Pinpoint the cell where the given text exists, returning its (X, Y) midpoint coordinate. 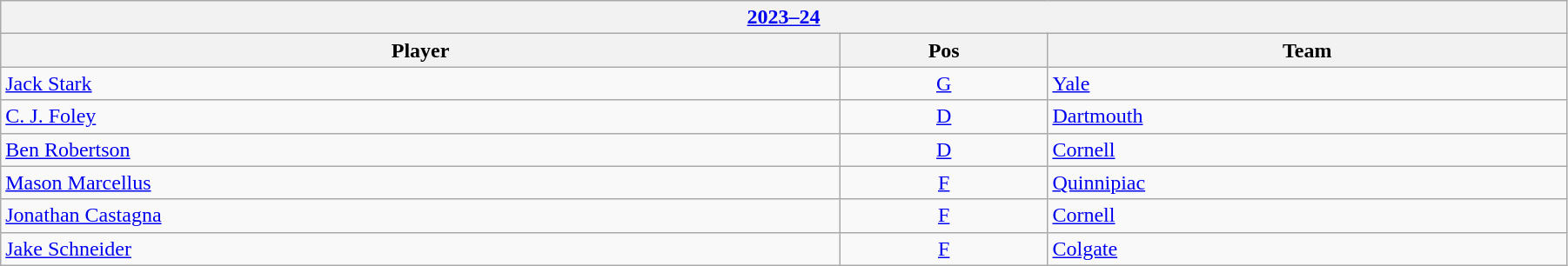
Pos (943, 50)
Team (1307, 50)
Quinnipiac (1307, 183)
2023–24 (784, 17)
Dartmouth (1307, 116)
Jack Stark (421, 83)
Player (421, 50)
Colgate (1307, 249)
Mason Marcellus (421, 183)
C. J. Foley (421, 116)
G (943, 83)
Jake Schneider (421, 249)
Yale (1307, 83)
Jonathan Castagna (421, 216)
Ben Robertson (421, 150)
